Return the (x, y) coordinate for the center point of the cell that contains the specified text.  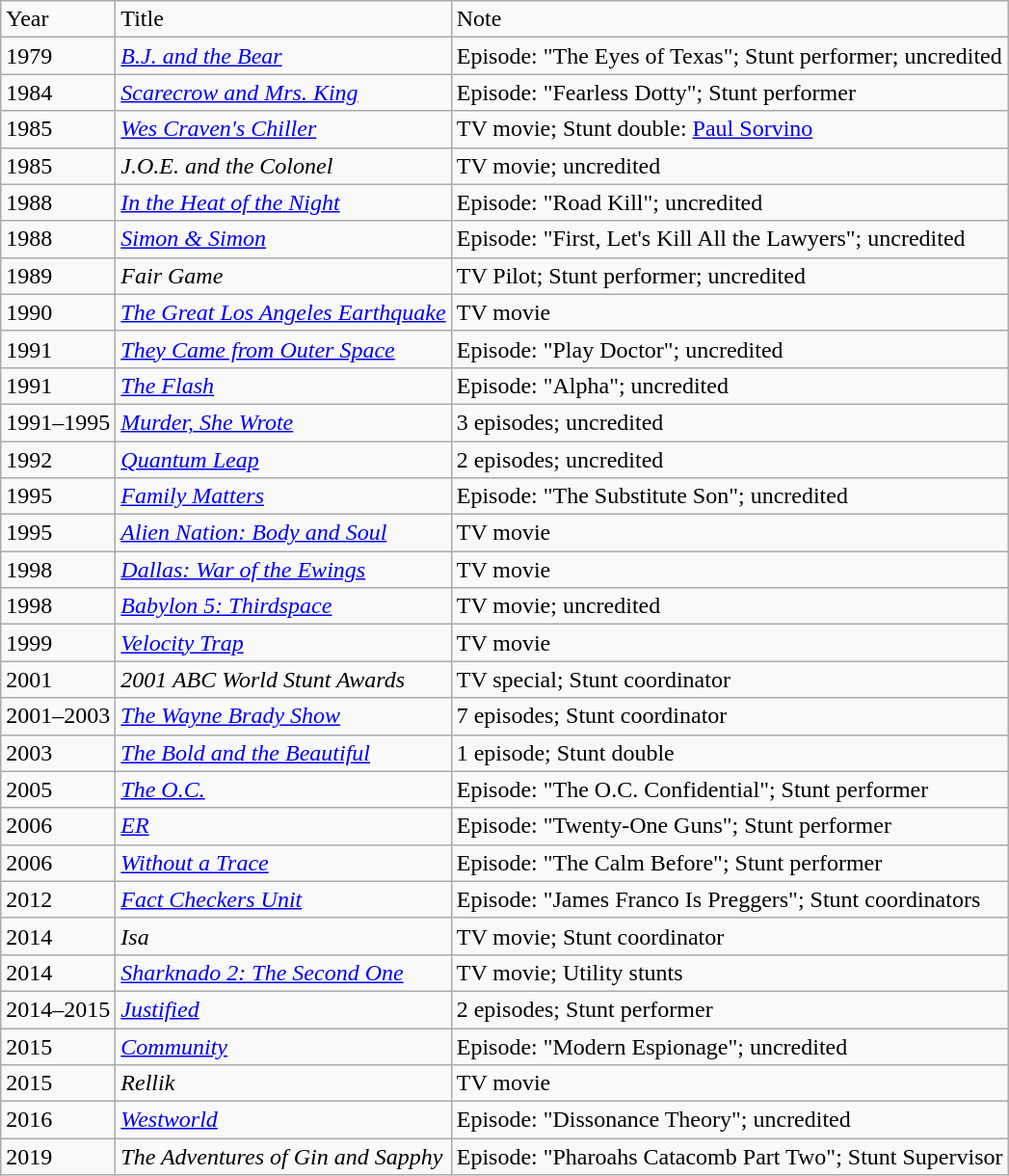
TV movie; Stunt coordinator (730, 936)
Justified (283, 1009)
Episode: "James Franco Is Preggers"; Stunt coordinators (730, 899)
2003 (58, 753)
2019 (58, 1157)
7 episodes; Stunt coordinator (730, 716)
3 episodes; uncredited (730, 422)
The Great Los Angeles Earthquake (283, 312)
B.J. and the Bear (283, 56)
1999 (58, 643)
The Wayne Brady Show (283, 716)
1992 (58, 460)
Scarecrow and Mrs. King (283, 93)
2014–2015 (58, 1009)
1989 (58, 276)
Episode: "Dissonance Theory"; uncredited (730, 1120)
Episode: "The O.C. Confidential"; Stunt performer (730, 789)
Episode: "The Eyes of Texas"; Stunt performer; uncredited (730, 56)
The O.C. (283, 789)
Sharknado 2: The Second One (283, 973)
The Bold and the Beautiful (283, 753)
TV movie; Utility stunts (730, 973)
Simon & Simon (283, 239)
Note (730, 19)
1990 (58, 312)
Wes Craven's Chiller (283, 129)
Fair Game (283, 276)
1 episode; Stunt double (730, 753)
TV movie; Stunt double: Paul Sorvino (730, 129)
2016 (58, 1120)
Episode: "The Calm Before"; Stunt performer (730, 863)
Episode: "Alpha"; uncredited (730, 386)
2012 (58, 899)
1979 (58, 56)
Episode: "Fearless Dotty"; Stunt performer (730, 93)
Family Matters (283, 496)
TV special; Stunt coordinator (730, 680)
Murder, She Wrote (283, 422)
2001 (58, 680)
2001–2003 (58, 716)
Westworld (283, 1120)
Year (58, 19)
Episode: "Modern Espionage"; uncredited (730, 1046)
Without a Trace (283, 863)
Episode: "Road Kill"; uncredited (730, 202)
Episode: "Play Doctor"; uncredited (730, 349)
Isa (283, 936)
Babylon 5: Thirdspace (283, 606)
In the Heat of the Night (283, 202)
The Flash (283, 386)
Fact Checkers Unit (283, 899)
ER (283, 826)
Quantum Leap (283, 460)
2 episodes; uncredited (730, 460)
TV Pilot; Stunt performer; uncredited (730, 276)
Velocity Trap (283, 643)
Community (283, 1046)
Episode: "Twenty-One Guns"; Stunt performer (730, 826)
They Came from Outer Space (283, 349)
Rellik (283, 1083)
2005 (58, 789)
Episode: "First, Let's Kill All the Lawyers"; uncredited (730, 239)
1991–1995 (58, 422)
Episode: "The Substitute Son"; uncredited (730, 496)
1984 (58, 93)
2 episodes; Stunt performer (730, 1009)
Title (283, 19)
Episode: "Pharoahs Catacomb Part Two"; Stunt Supervisor (730, 1157)
Dallas: War of the Ewings (283, 570)
Alien Nation: Body and Soul (283, 533)
2001 ABC World Stunt Awards (283, 680)
The Adventures of Gin and Sapphy (283, 1157)
J.O.E. and the Colonel (283, 166)
